Search for the cell housing the specified text and yield its [X, Y] center coordinate. 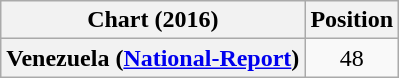
Chart (2016) [153, 20]
48 [352, 58]
Position [352, 20]
Venezuela (National-Report) [153, 58]
